Provide the (x, y) coordinate of the cell's center where the given text is located.  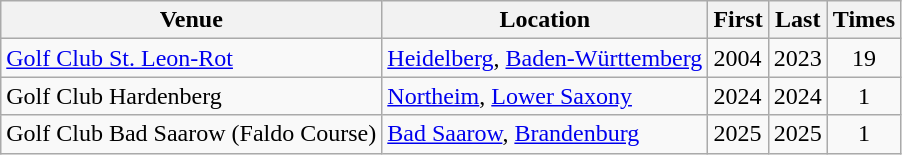
Venue (192, 20)
Bad Saarow, Brandenburg (545, 134)
Golf Club St. Leon-Rot (192, 58)
Golf Club Hardenberg (192, 96)
Heidelberg, Baden-Württemberg (545, 58)
Northeim, Lower Saxony (545, 96)
2004 (738, 58)
Golf Club Bad Saarow (Faldo Course) (192, 134)
Last (798, 20)
2023 (798, 58)
Location (545, 20)
First (738, 20)
19 (864, 58)
Times (864, 20)
